For the text-containing cell, return its midpoint in [x, y] coordinate format. 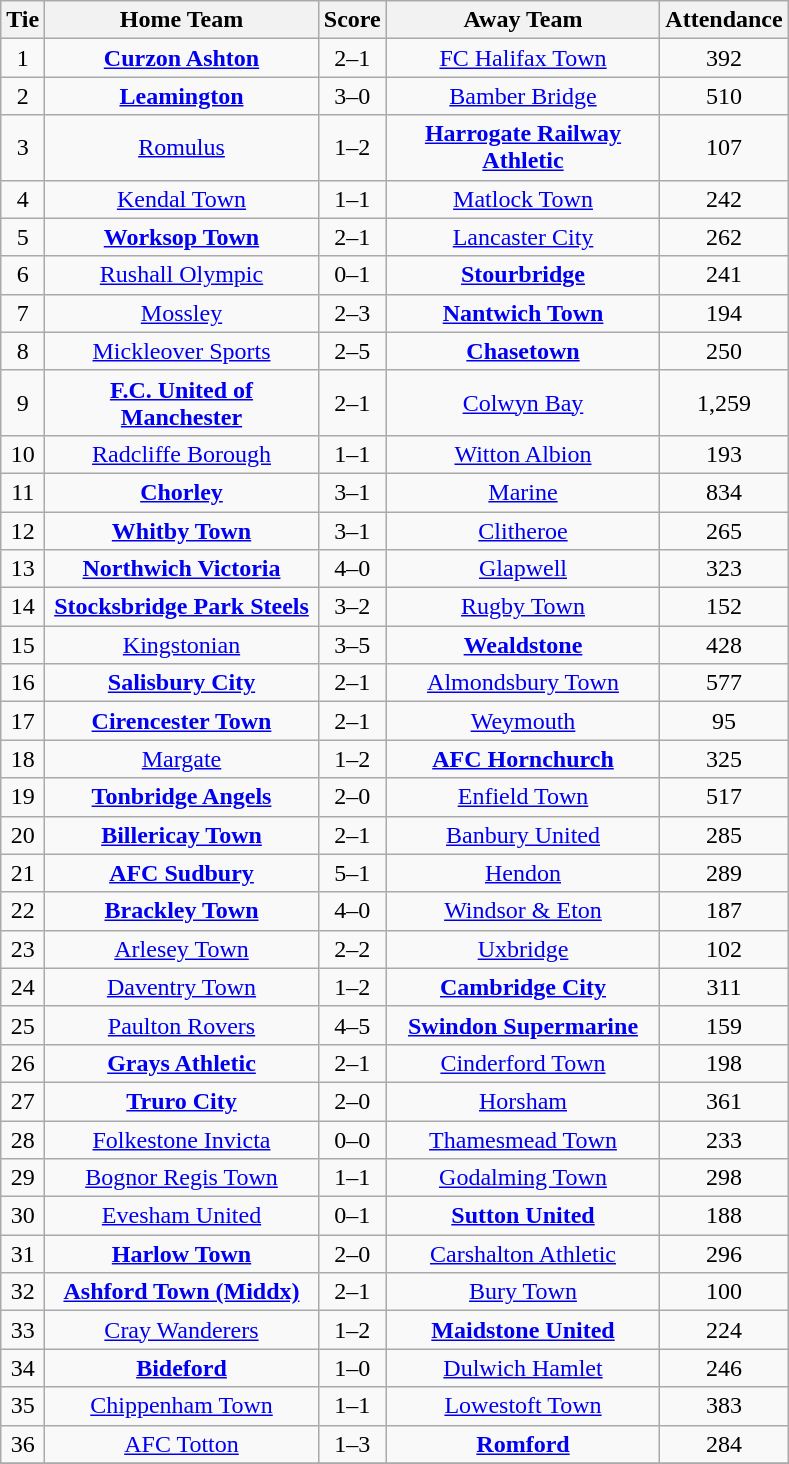
Lowestoft Town [523, 1406]
Chorley [182, 492]
15 [23, 645]
Score [352, 20]
Bognor Regis Town [182, 1178]
20 [23, 835]
187 [724, 911]
10 [23, 454]
100 [724, 1292]
517 [724, 797]
284 [724, 1444]
25 [23, 1025]
241 [724, 275]
33 [23, 1330]
8 [23, 351]
Cirencester Town [182, 721]
9 [23, 402]
Mickleover Sports [182, 351]
Radcliffe Borough [182, 454]
26 [23, 1063]
1–3 [352, 1444]
1,259 [724, 402]
577 [724, 683]
FC Halifax Town [523, 58]
Windsor & Eton [523, 911]
Northwich Victoria [182, 569]
Romulus [182, 148]
Witton Albion [523, 454]
Billericay Town [182, 835]
Matlock Town [523, 199]
159 [724, 1025]
Carshalton Athletic [523, 1254]
Bury Town [523, 1292]
834 [724, 492]
Almondsbury Town [523, 683]
35 [23, 1406]
Stocksbridge Park Steels [182, 607]
298 [724, 1178]
Marine [523, 492]
3 [23, 148]
107 [724, 148]
Banbury United [523, 835]
Stourbridge [523, 275]
Cray Wanderers [182, 1330]
Folkestone Invicta [182, 1139]
285 [724, 835]
Thamesmead Town [523, 1139]
1–0 [352, 1368]
4 [23, 199]
Bideford [182, 1368]
Horsham [523, 1101]
250 [724, 351]
28 [23, 1139]
392 [724, 58]
2–3 [352, 313]
3–0 [352, 96]
3–5 [352, 645]
34 [23, 1368]
Daventry Town [182, 987]
Dulwich Hamlet [523, 1368]
36 [23, 1444]
5–1 [352, 873]
Nantwich Town [523, 313]
Chippenham Town [182, 1406]
Whitby Town [182, 531]
30 [23, 1216]
Wealdstone [523, 645]
17 [23, 721]
14 [23, 607]
325 [724, 759]
5 [23, 237]
32 [23, 1292]
Away Team [523, 20]
262 [724, 237]
Worksop Town [182, 237]
296 [724, 1254]
Maidstone United [523, 1330]
27 [23, 1101]
Romford [523, 1444]
Grays Athletic [182, 1063]
18 [23, 759]
Curzon Ashton [182, 58]
Hendon [523, 873]
323 [724, 569]
Enfield Town [523, 797]
152 [724, 607]
Arlesey Town [182, 949]
Lancaster City [523, 237]
21 [23, 873]
AFC Totton [182, 1444]
Rugby Town [523, 607]
31 [23, 1254]
22 [23, 911]
Tonbridge Angels [182, 797]
11 [23, 492]
4–5 [352, 1025]
Harlow Town [182, 1254]
194 [724, 313]
Bamber Bridge [523, 96]
12 [23, 531]
Cambridge City [523, 987]
Tie [23, 20]
2 [23, 96]
13 [23, 569]
428 [724, 645]
289 [724, 873]
193 [724, 454]
Kendal Town [182, 199]
Truro City [182, 1101]
AFC Sudbury [182, 873]
510 [724, 96]
3–2 [352, 607]
0–0 [352, 1139]
23 [23, 949]
Chasetown [523, 351]
2–5 [352, 351]
Glapwell [523, 569]
383 [724, 1406]
Sutton United [523, 1216]
Paulton Rovers [182, 1025]
AFC Hornchurch [523, 759]
198 [724, 1063]
361 [724, 1101]
Ashford Town (Middx) [182, 1292]
Leamington [182, 96]
311 [724, 987]
24 [23, 987]
Evesham United [182, 1216]
95 [724, 721]
7 [23, 313]
242 [724, 199]
1 [23, 58]
188 [724, 1216]
Harrogate Railway Athletic [523, 148]
Margate [182, 759]
233 [724, 1139]
19 [23, 797]
Rushall Olympic [182, 275]
Salisbury City [182, 683]
Godalming Town [523, 1178]
Uxbridge [523, 949]
246 [724, 1368]
Kingstonian [182, 645]
2–2 [352, 949]
Home Team [182, 20]
Colwyn Bay [523, 402]
6 [23, 275]
29 [23, 1178]
16 [23, 683]
F.C. United of Manchester [182, 402]
Swindon Supermarine [523, 1025]
Attendance [724, 20]
Mossley [182, 313]
Brackley Town [182, 911]
Clitheroe [523, 531]
265 [724, 531]
102 [724, 949]
Cinderford Town [523, 1063]
224 [724, 1330]
Weymouth [523, 721]
